Find where the given text appears and provide that cell's center as (X, Y) coordinate. 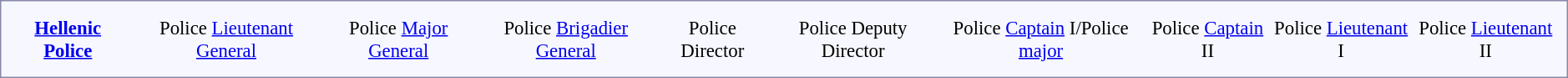
Police Captain II (1207, 39)
Police Lieutenant I (1341, 39)
Police Major General (399, 39)
Police Captain I/Police major (1040, 39)
Hellenic Police (68, 39)
Police Lieutenant II (1486, 39)
Police Brigadier General (566, 39)
Police Deputy Director (853, 39)
Police Lieutenant General (225, 39)
Police Director (713, 39)
